Detect which cell encompasses the target text, then output its [x, y] center coordinate. 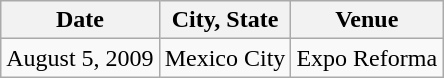
City, State [225, 20]
Mexico City [225, 58]
Expo Reforma [367, 58]
Date [80, 20]
Venue [367, 20]
August 5, 2009 [80, 58]
